For the text-containing cell, return its midpoint in [x, y] coordinate format. 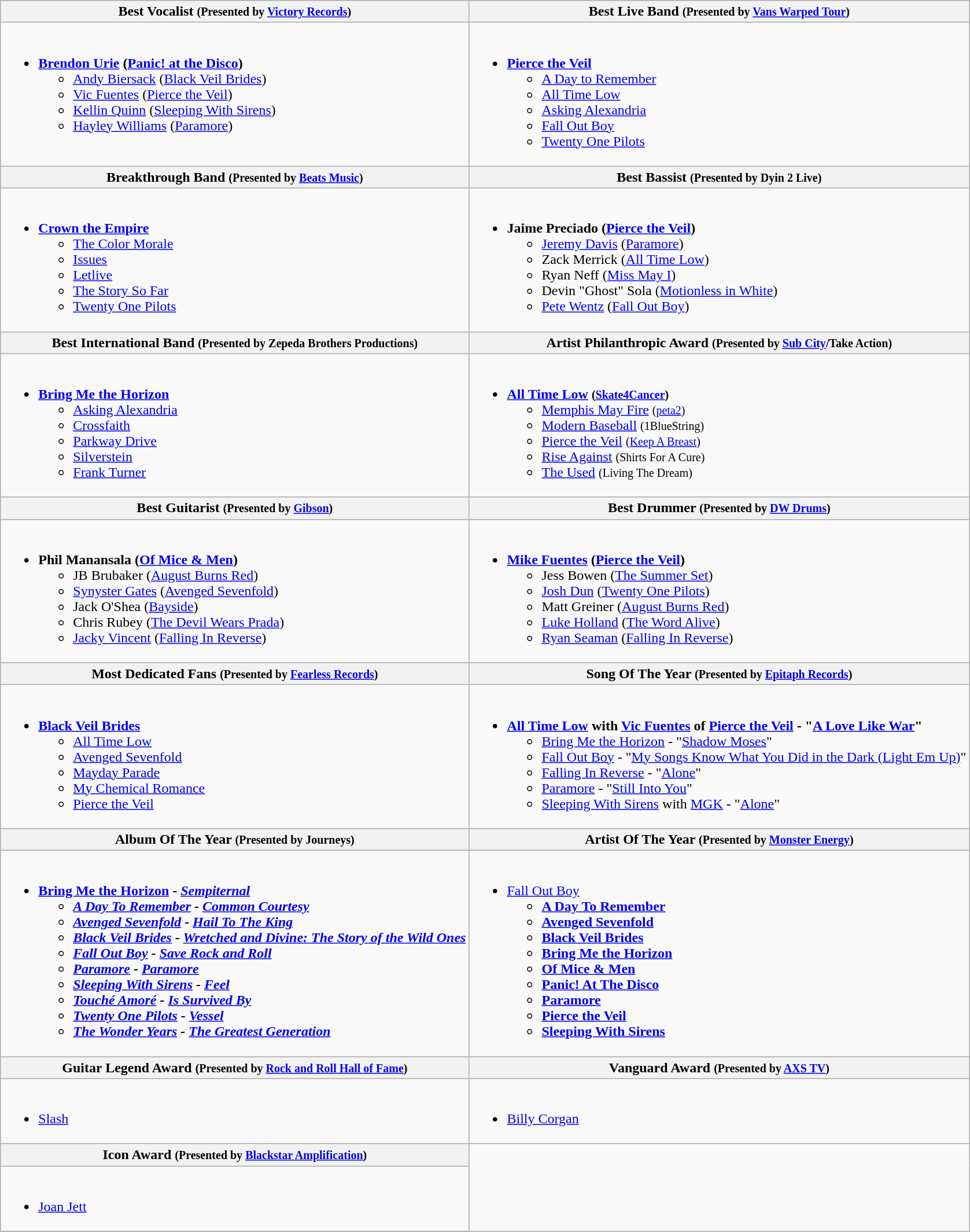
Artist Of The Year (Presented by Monster Energy) [720, 839]
Guitar Legend Award (Presented by Rock and Roll Hall of Fame) [235, 1068]
Best Vocalist (Presented by Victory Records) [235, 12]
Vanguard Award (Presented by AXS TV) [720, 1068]
Most Dedicated Fans (Presented by Fearless Records) [235, 674]
Artist Philanthropic Award (Presented by Sub City/Take Action) [720, 343]
Best International Band (Presented by Zepeda Brothers Productions) [235, 343]
Best Bassist (Presented by Dyin 2 Live) [720, 177]
Crown the EmpireThe Color MoraleIssuesLetliveThe Story So FarTwenty One Pilots [235, 260]
Best Guitarist (Presented by Gibson) [235, 508]
Icon Award (Presented by Blackstar Amplification) [235, 1155]
Best Drummer (Presented by DW Drums) [720, 508]
Joan Jett [235, 1199]
Album Of The Year (Presented by Journeys) [235, 839]
Pierce the VeilA Day to RememberAll Time LowAsking AlexandriaFall Out BoyTwenty One Pilots [720, 94]
Song Of The Year (Presented by Epitaph Records) [720, 674]
Best Live Band (Presented by Vans Warped Tour) [720, 12]
Slash [235, 1111]
Breakthrough Band (Presented by Beats Music) [235, 177]
Black Veil BridesAll Time LowAvenged SevenfoldMayday ParadeMy Chemical RomancePierce the Veil [235, 756]
Billy Corgan [720, 1111]
Bring Me the HorizonAsking AlexandriaCrossfaithParkway DriveSilversteinFrank Turner [235, 425]
